Pinpoint the cell where the given text exists, returning its [x, y] midpoint coordinate. 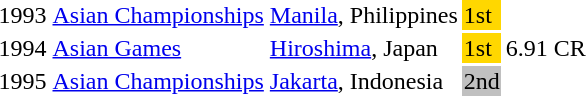
2nd [482, 81]
Jakarta, Indonesia [364, 81]
Asian Games [158, 48]
Hiroshima, Japan [364, 48]
Manila, Philippines [364, 15]
